Determine the [x, y] coordinate at the center of the cell enclosing the given text.  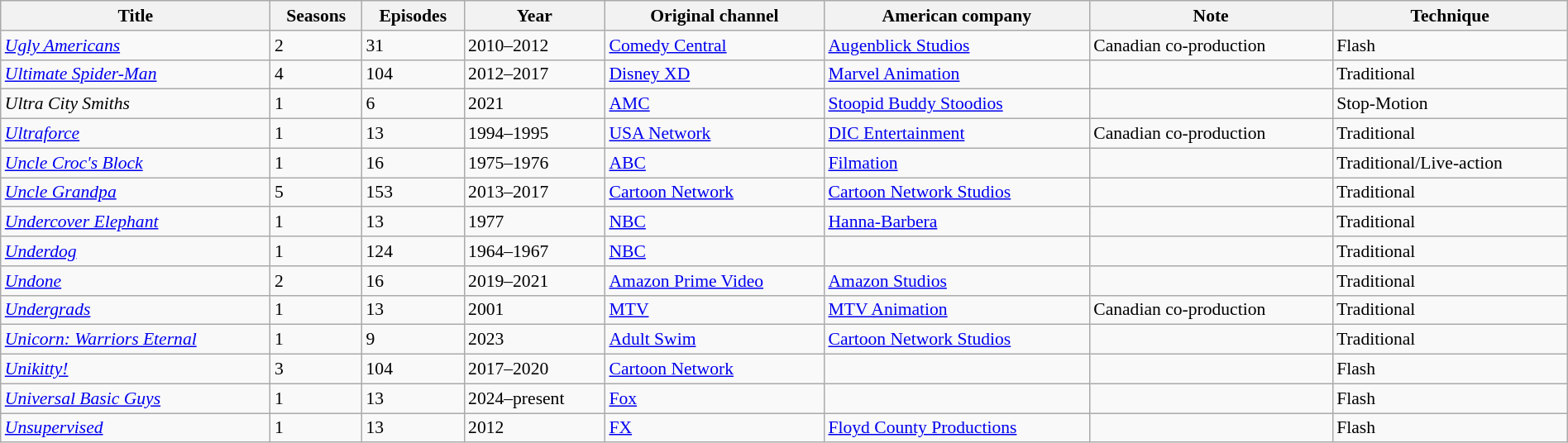
Fox [715, 398]
Amazon Prime Video [715, 281]
2012–2017 [534, 74]
Undergrads [136, 310]
Undercover Elephant [136, 222]
DIC Entertainment [956, 134]
Ultimate Spider-Man [136, 74]
Adult Swim [715, 340]
Underdog [136, 251]
MTV [715, 310]
Universal Basic Guys [136, 398]
Floyd County Productions [956, 428]
2019–2021 [534, 281]
Traditional/Live-action [1450, 163]
Marvel Animation [956, 74]
MTV Animation [956, 310]
Unsupervised [136, 428]
Unicorn: Warriors Eternal [136, 340]
3 [316, 369]
Ultra City Smiths [136, 104]
USA Network [715, 134]
2023 [534, 340]
6 [413, 104]
31 [413, 45]
Technique [1450, 16]
1964–1967 [534, 251]
American company [956, 16]
Original channel [715, 16]
Undone [136, 281]
Uncle Grandpa [136, 193]
Hanna-Barbera [956, 222]
Amazon Studios [956, 281]
1994–1995 [534, 134]
5 [316, 193]
2001 [534, 310]
Filmation [956, 163]
Stoopid Buddy Stoodios [956, 104]
Disney XD [715, 74]
Uncle Croc's Block [136, 163]
153 [413, 193]
Episodes [413, 16]
4 [316, 74]
1975–1976 [534, 163]
Ugly Americans [136, 45]
Title [136, 16]
AMC [715, 104]
Augenblick Studios [956, 45]
2017–2020 [534, 369]
Year [534, 16]
Ultraforce [136, 134]
2010–2012 [534, 45]
2012 [534, 428]
ABC [715, 163]
124 [413, 251]
2024–present [534, 398]
Seasons [316, 16]
2013–2017 [534, 193]
Unikitty! [136, 369]
Stop-Motion [1450, 104]
9 [413, 340]
Comedy Central [715, 45]
1977 [534, 222]
Note [1211, 16]
FX [715, 428]
2021 [534, 104]
